Find where the given text appears and provide that cell's center as (x, y) coordinate. 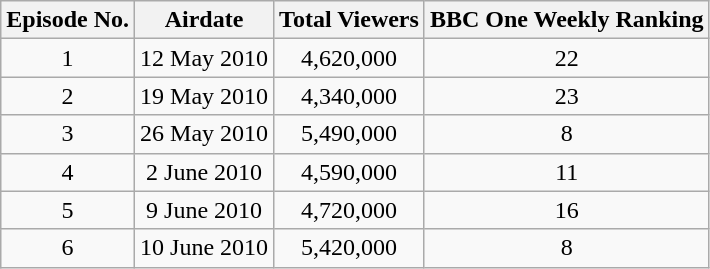
5,420,000 (350, 248)
2 (68, 96)
6 (68, 248)
22 (566, 58)
Total Viewers (350, 20)
Episode No. (68, 20)
19 May 2010 (204, 96)
1 (68, 58)
4,590,000 (350, 172)
4,620,000 (350, 58)
10 June 2010 (204, 248)
4 (68, 172)
4,720,000 (350, 210)
9 June 2010 (204, 210)
23 (566, 96)
4,340,000 (350, 96)
Airdate (204, 20)
5 (68, 210)
16 (566, 210)
12 May 2010 (204, 58)
11 (566, 172)
26 May 2010 (204, 134)
2 June 2010 (204, 172)
3 (68, 134)
BBC One Weekly Ranking (566, 20)
5,490,000 (350, 134)
